Provide the [x, y] coordinate of the cell's center where the given text is located.  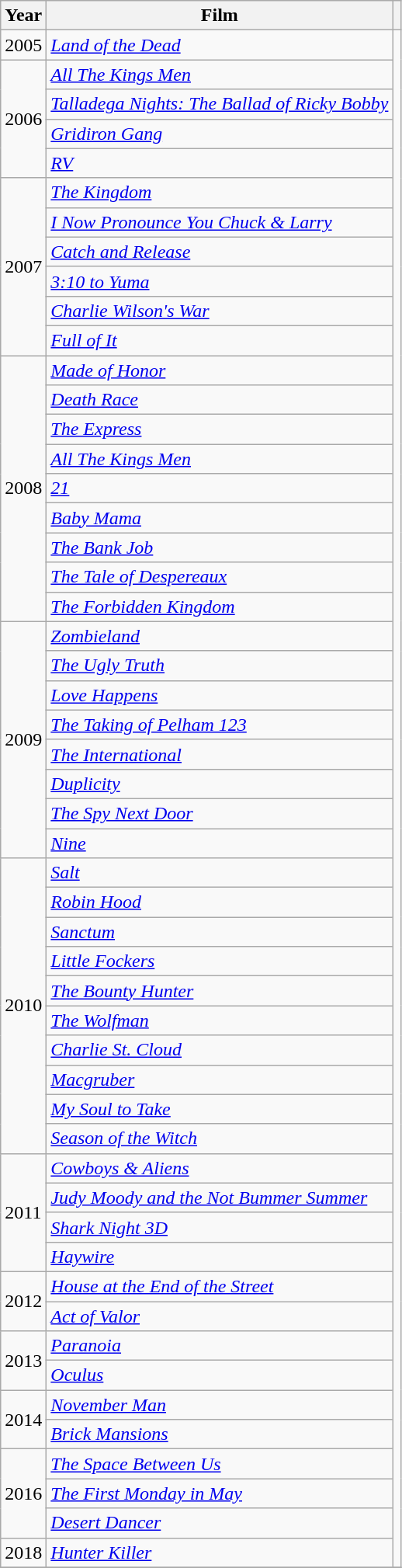
Shark Night 3D [220, 1227]
The Bank Job [220, 548]
Catch and Release [220, 252]
Baby Mama [220, 518]
Talladega Nights: The Ballad of Ricky Bobby [220, 104]
2005 [23, 45]
Judy Moody and the Not Bummer Summer [220, 1198]
The Tale of Despereaux [220, 577]
Duplicity [220, 784]
The International [220, 754]
I Now Pronounce You Chuck & Larry [220, 222]
2007 [23, 266]
Brick Mansions [220, 1434]
2008 [23, 489]
The Express [220, 429]
Land of the Dead [220, 45]
Salt [220, 873]
The First Monday in May [220, 1493]
Season of the Witch [220, 1139]
Nine [220, 843]
Charlie St. Cloud [220, 1050]
Cowboys & Aliens [220, 1168]
The Ugly Truth [220, 666]
3:10 to Yuma [220, 281]
2010 [23, 1007]
Year [23, 16]
Desert Dancer [220, 1523]
2016 [23, 1493]
2018 [23, 1552]
2014 [23, 1420]
Death Race [220, 400]
Paranoia [220, 1346]
2012 [23, 1301]
Hunter Killer [220, 1552]
2011 [23, 1212]
RV [220, 163]
Gridiron Gang [220, 134]
Oculus [220, 1375]
The Wolfman [220, 1020]
The Space Between Us [220, 1464]
The Taking of Pelham 123 [220, 725]
2009 [23, 739]
Sanctum [220, 932]
Macgruber [220, 1080]
2006 [23, 119]
Zombieland [220, 636]
House at the End of the Street [220, 1286]
Charlie Wilson's War [220, 311]
The Forbidden Kingdom [220, 607]
Film [220, 16]
Haywire [220, 1257]
Full of It [220, 340]
The Bounty Hunter [220, 991]
The Spy Next Door [220, 813]
Act of Valor [220, 1316]
November Man [220, 1405]
Love Happens [220, 695]
Made of Honor [220, 370]
My Soul to Take [220, 1109]
2013 [23, 1361]
The Kingdom [220, 193]
Robin Hood [220, 902]
Little Fockers [220, 961]
21 [220, 488]
